Provide the [x, y] coordinate of the cell's center where the given text is located.  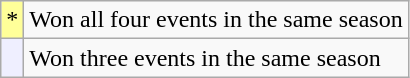
* [12, 20]
Won three events in the same season [216, 58]
Won all four events in the same season [216, 20]
